Determine the [X, Y] coordinate at the center of the cell enclosing the given text.  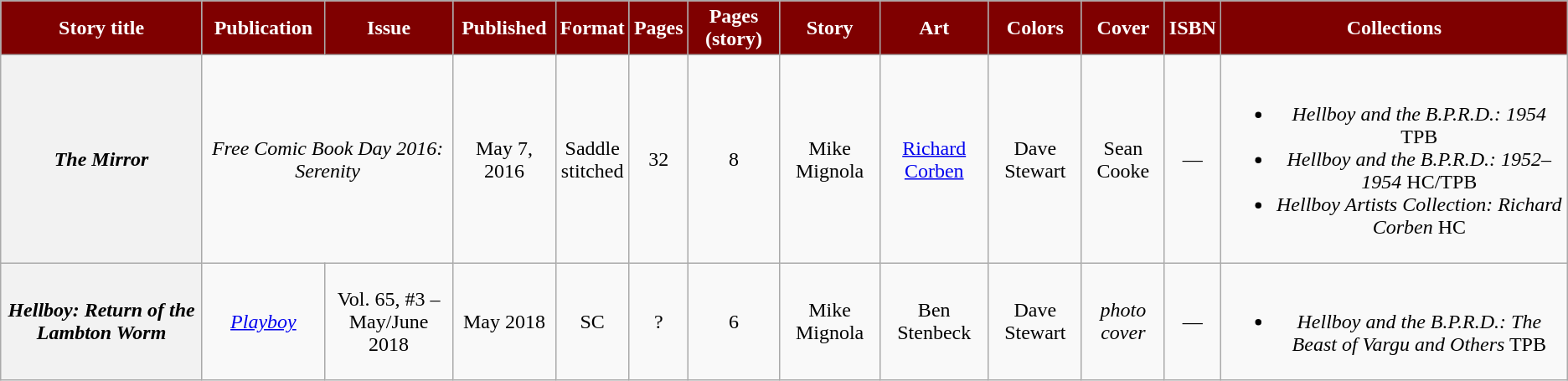
photo cover [1122, 322]
Collections [1394, 28]
Story [829, 28]
Pages (story) [734, 28]
Hellboy and the B.P.R.D.: 1954 TPBHellboy and the B.P.R.D.: 1952–1954 HC/TPBHellboy Artists Collection: Richard Corben HC [1394, 159]
Sean Cooke [1122, 159]
Playboy [263, 322]
6 [734, 322]
Pages [658, 28]
Ben Stenbeck [934, 322]
The Mirror [102, 159]
8 [734, 159]
Vol. 65, #3 –May/June 2018 [389, 322]
Saddlestitched [592, 159]
32 [658, 159]
Hellboy: Return of the Lambton Worm [102, 322]
Free Comic Book Day 2016: Serenity [327, 159]
Art [934, 28]
Hellboy and the B.P.R.D.: The Beast of Vargu and Others TPB [1394, 322]
ISBN [1193, 28]
Richard Corben [934, 159]
Colors [1035, 28]
May 7, 2016 [504, 159]
May 2018 [504, 322]
? [658, 322]
Format [592, 28]
Published [504, 28]
Cover [1122, 28]
Publication [263, 28]
Issue [389, 28]
Story title [102, 28]
SC [592, 322]
